Identify which cell holds the provided text, then report its (X, Y) central coordinate. 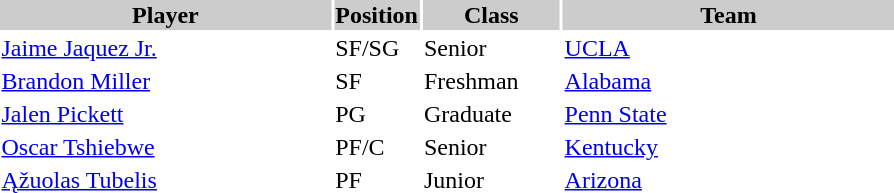
SF (377, 81)
Oscar Tshiebwe (166, 147)
PG (377, 114)
Player (166, 15)
Kentucky (728, 147)
Brandon Miller (166, 81)
SF/SG (377, 48)
UCLA (728, 48)
Alabama (728, 81)
Position (377, 15)
Graduate (491, 114)
PF/C (377, 147)
Penn State (728, 114)
Freshman (491, 81)
Jalen Pickett (166, 114)
Team (728, 15)
Jaime Jaquez Jr. (166, 48)
Class (491, 15)
